Detect which cell encompasses the target text, then output its [x, y] center coordinate. 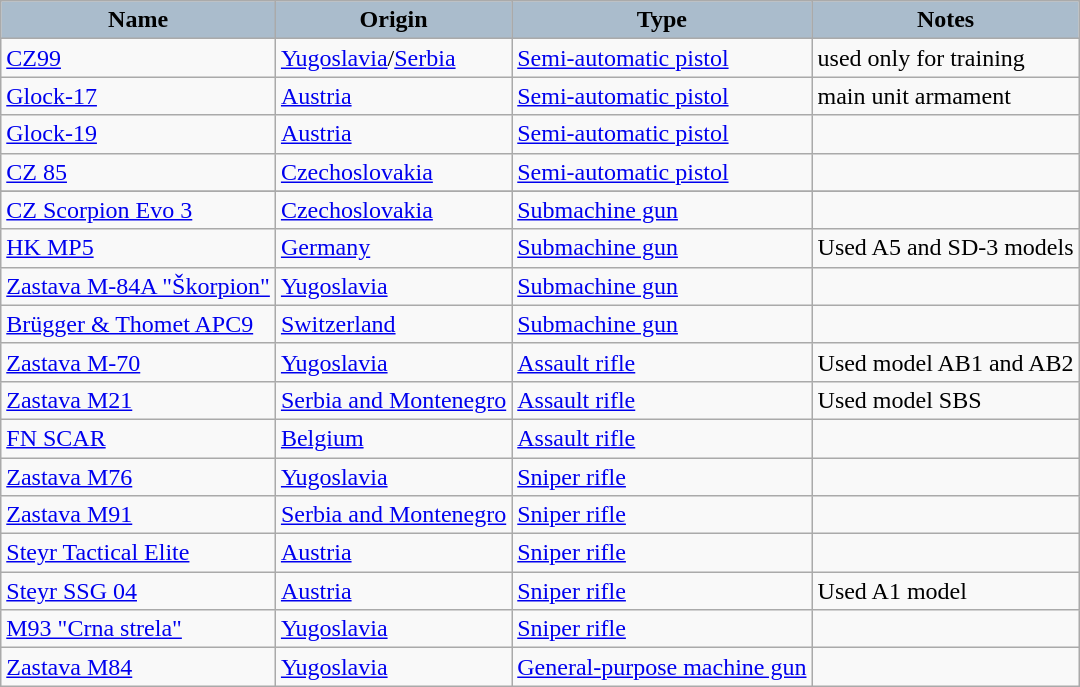
Zastava M-70 [138, 362]
Switzerland [393, 324]
Zastava M-84A "Škorpion" [138, 286]
Glock-17 [138, 96]
Zastava M84 [138, 667]
Germany [393, 248]
Belgium [393, 438]
CZ 85 [138, 172]
used only for training [946, 58]
HK MP5 [138, 248]
Used A1 model [946, 591]
Steyr Tactical Elite [138, 553]
Name [138, 20]
Used model SBS [946, 400]
Glock-19 [138, 134]
Brügger & Thomet APC9 [138, 324]
main unit armament [946, 96]
Yugoslavia/Serbia [393, 58]
Type [662, 20]
Notes [946, 20]
Origin [393, 20]
Used A5 and SD-3 models [946, 248]
Used model AB1 and AB2 [946, 362]
Steyr SSG 04 [138, 591]
CZ99 [138, 58]
General-purpose machine gun [662, 667]
Zastava M21 [138, 400]
Zastava M76 [138, 477]
Zastava M91 [138, 515]
CZ Scorpion Evo 3 [138, 210]
FN SCAR [138, 438]
M93 "Crna strela" [138, 629]
